Pinpoint the cell where the given text exists, returning its [X, Y] midpoint coordinate. 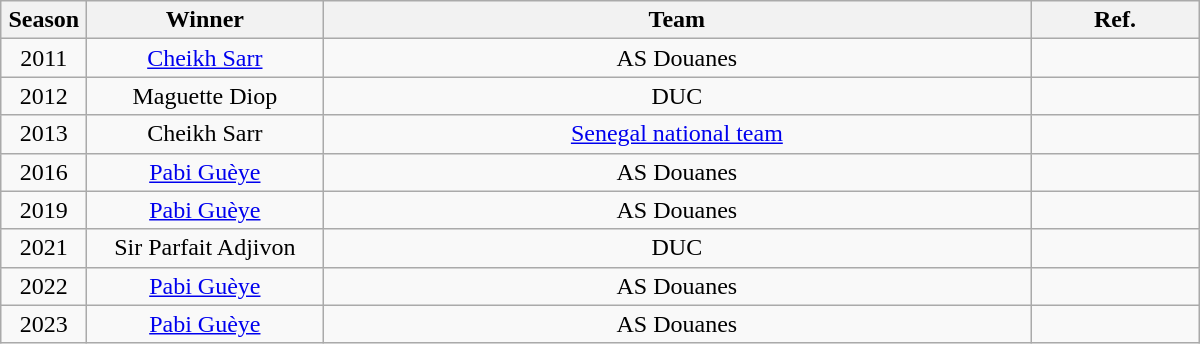
Team [677, 20]
2013 [44, 134]
Maguette Diop [205, 96]
Winner [205, 20]
2021 [44, 248]
2019 [44, 210]
2022 [44, 286]
Ref. [1115, 20]
2011 [44, 58]
Season [44, 20]
Senegal national team [677, 134]
2023 [44, 324]
2012 [44, 96]
2016 [44, 172]
Sir Parfait Adjivon [205, 248]
